Output the (x, y) coordinate of the center of the cell containing the given text.  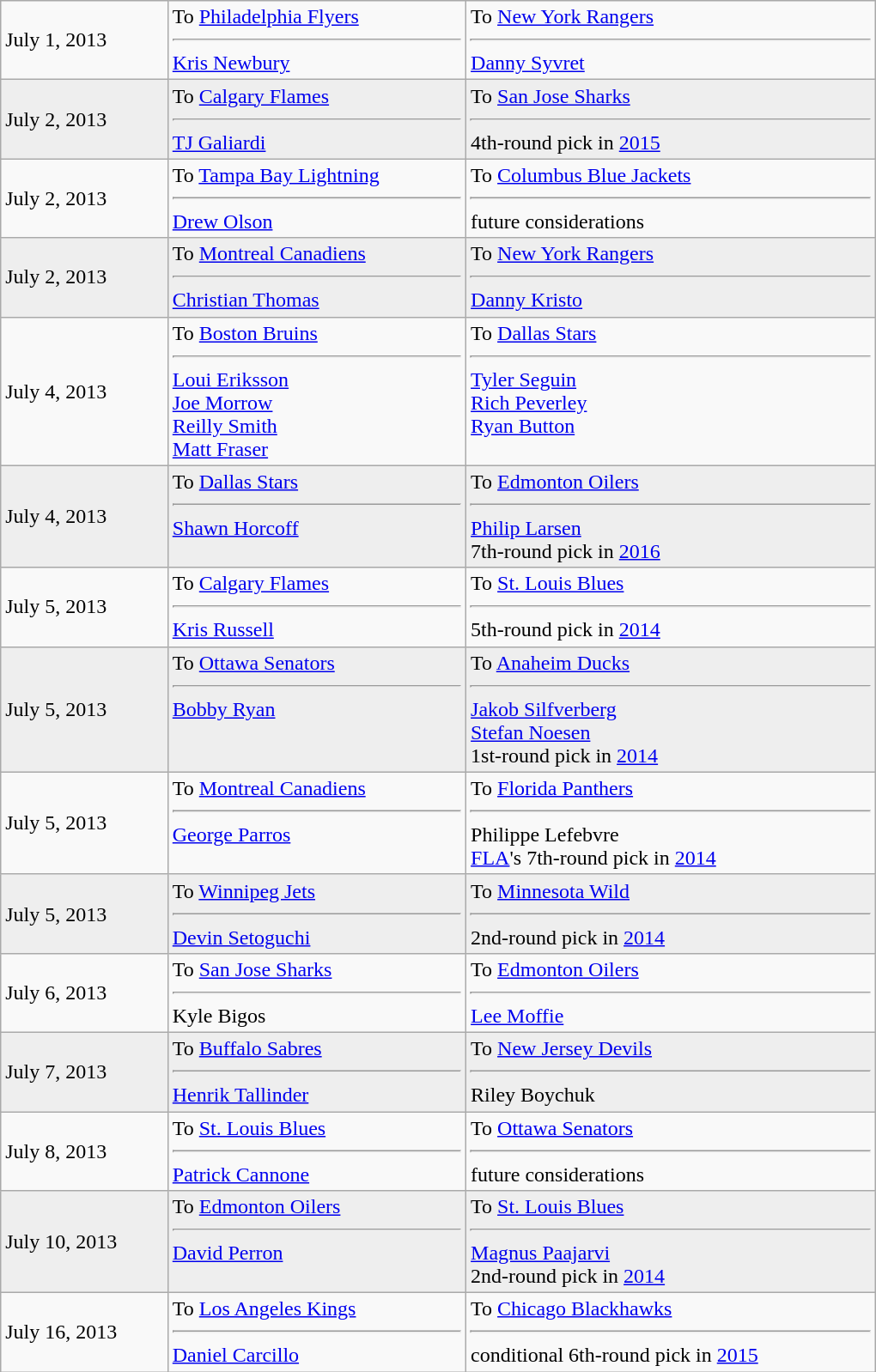
To Boston BruinsLoui ErikssonJoe MorrowReilly SmithMatt Fraser (316, 392)
To Montreal CanadiensChristian Thomas (316, 277)
To Dallas StarsTyler SeguinRich PeverleyRyan Button (672, 392)
To Calgary FlamesTJ Galiardi (316, 119)
July 1, 2013 (84, 40)
July 6, 2013 (84, 993)
To Dallas StarsShawn Horcoff (316, 517)
To Tampa Bay LightningDrew Olson (316, 198)
July 8, 2013 (84, 1150)
To Ottawa Senatorsfuture considerations (672, 1150)
To Minnesota Wild2nd-round pick in 2014 (672, 914)
July 7, 2013 (84, 1071)
To New Jersey DevilsRiley Boychuk (672, 1071)
To New York RangersDanny Kristo (672, 277)
To New York RangersDanny Syvret (672, 40)
To Calgary FlamesKris Russell (316, 607)
July 16, 2013 (84, 1333)
To Los Angeles KingsDaniel Carcillo (316, 1333)
To Chicago Blackhawksconditional 6th-round pick in 2015 (672, 1333)
To Edmonton OilersPhilip Larsen7th-round pick in 2016 (672, 517)
To Buffalo SabresHenrik Tallinder (316, 1071)
July 10, 2013 (84, 1241)
To Edmonton OilersLee Moffie (672, 993)
To San Jose SharksKyle Bigos (316, 993)
To Anaheim DucksJakob SilfverbergStefan Noesen1st-round pick in 2014 (672, 709)
To Philadelphia FlyersKris Newbury (316, 40)
To San Jose Sharks4th-round pick in 2015 (672, 119)
To Ottawa SenatorsBobby Ryan (316, 709)
To St. Louis BluesPatrick Cannone (316, 1150)
To Winnipeg JetsDevin Setoguchi (316, 914)
To St. Louis BluesMagnus Paajarvi2nd-round pick in 2014 (672, 1241)
To Columbus Blue Jacketsfuture considerations (672, 198)
To Montreal CanadiensGeorge Parros (316, 823)
To Edmonton OilersDavid Perron (316, 1241)
To St. Louis Blues5th-round pick in 2014 (672, 607)
To Florida PanthersPhilippe LefebvreFLA's 7th-round pick in 2014 (672, 823)
